Locate the cell with the specified text and output its [x, y] center coordinate. 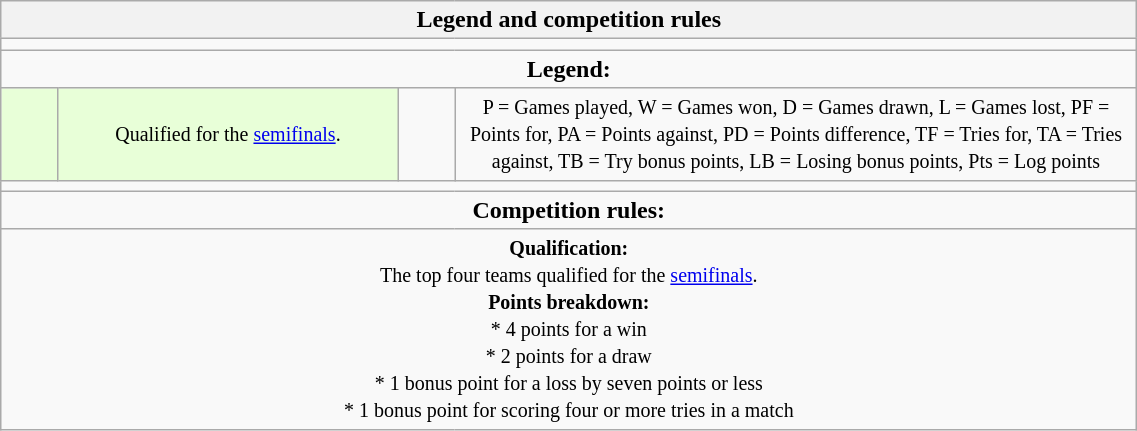
Legend and competition rules [569, 20]
Legend: [569, 69]
Qualified for the semifinals. [228, 134]
Competition rules: [569, 210]
